Capture the cell that displays the provided text and extract its (x, y) central coordinate. 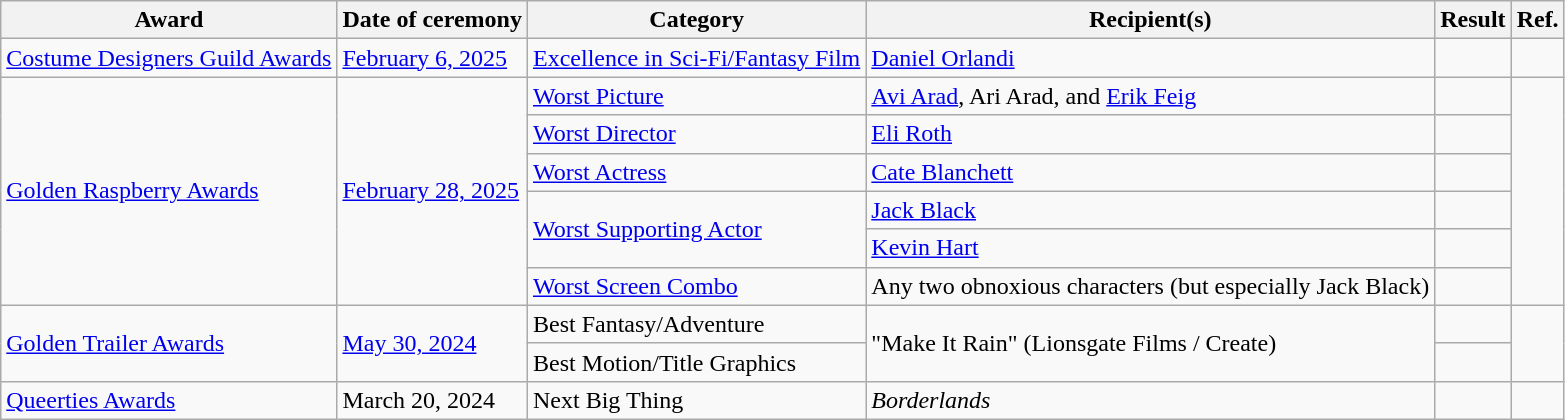
Worst Actress (696, 172)
Avi Arad, Ari Arad, and Erik Feig (1150, 96)
Ref. (1538, 20)
Eli Roth (1150, 134)
Daniel Orlandi (1150, 58)
Recipient(s) (1150, 20)
Borderlands (1150, 400)
Category (696, 20)
Worst Supporting Actor (696, 229)
Cate Blanchett (1150, 172)
Best Motion/Title Graphics (696, 362)
Worst Screen Combo (696, 286)
Jack Black (1150, 210)
Date of ceremony (432, 20)
Kevin Hart (1150, 248)
Award (169, 20)
"Make It Rain" (Lionsgate Films / Create) (1150, 343)
February 6, 2025 (432, 58)
Any two obnoxious characters (but especially Jack Black) (1150, 286)
Queerties Awards (169, 400)
Result (1473, 20)
Worst Director (696, 134)
Golden Trailer Awards (169, 343)
Worst Picture (696, 96)
Next Big Thing (696, 400)
February 28, 2025 (432, 191)
Golden Raspberry Awards (169, 191)
Excellence in Sci-Fi/Fantasy Film (696, 58)
Best Fantasy/Adventure (696, 324)
Costume Designers Guild Awards (169, 58)
May 30, 2024 (432, 343)
March 20, 2024 (432, 400)
